For the text-containing cell, return its midpoint in [x, y] coordinate format. 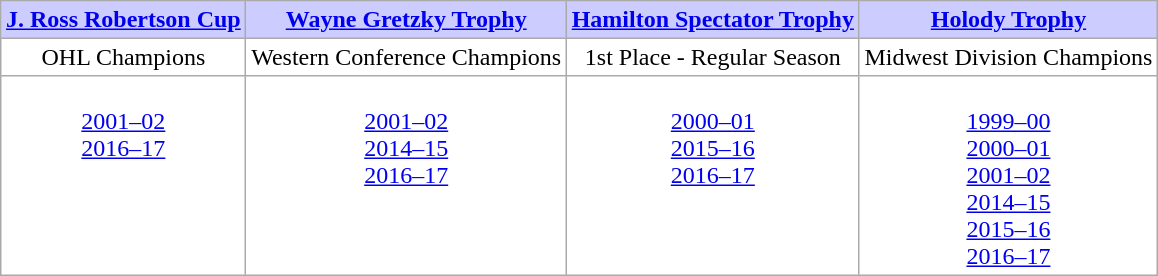
2001–022014–152016–17 [406, 176]
Wayne Gretzky Trophy [406, 20]
Hamilton Spectator Trophy [712, 20]
J. Ross Robertson Cup [124, 20]
1999–002000–012001–022014–152015–162016–17 [1008, 176]
2000–012015–162016–17 [712, 176]
Midwest Division Champions [1008, 57]
Holody Trophy [1008, 20]
1st Place - Regular Season [712, 57]
OHL Champions [124, 57]
2001–022016–17 [124, 176]
Western Conference Champions [406, 57]
